Capture the cell that displays the provided text and extract its [x, y] central coordinate. 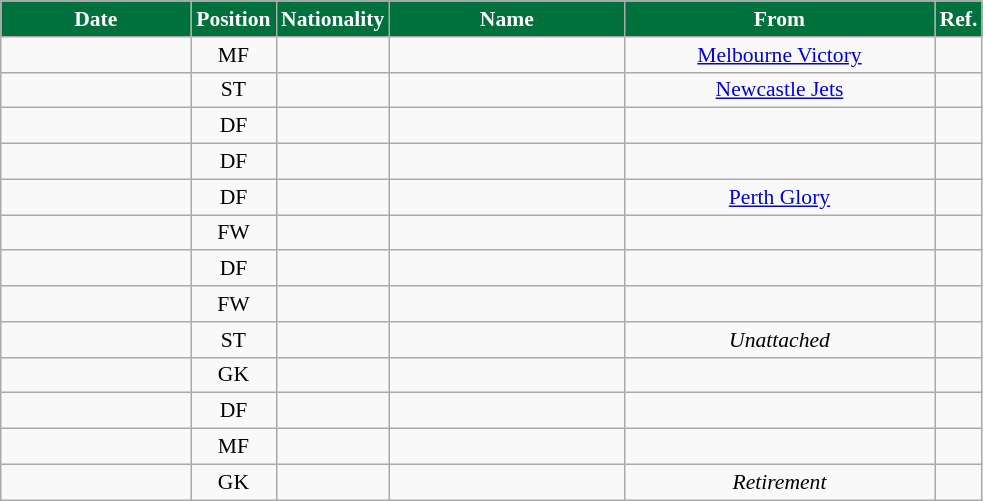
Name [506, 19]
Ref. [959, 19]
Perth Glory [779, 197]
Newcastle Jets [779, 90]
Retirement [779, 482]
Nationality [332, 19]
From [779, 19]
Melbourne Victory [779, 55]
Date [96, 19]
Position [234, 19]
Unattached [779, 340]
